For the text-containing cell, return its midpoint in [X, Y] coordinate format. 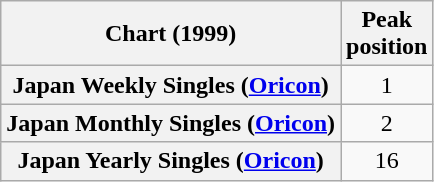
1 [387, 85]
Peakposition [387, 34]
Chart (1999) [171, 34]
2 [387, 123]
Japan Weekly Singles (Oricon) [171, 85]
Japan Monthly Singles (Oricon) [171, 123]
Japan Yearly Singles (Oricon) [171, 161]
16 [387, 161]
